Extract the [x, y] coordinate from the center of the cell holding the provided text.  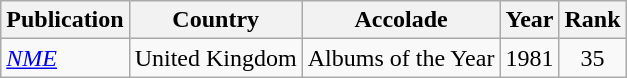
United Kingdom [216, 58]
NME [65, 58]
Country [216, 20]
Rank [592, 20]
1981 [530, 58]
35 [592, 58]
Publication [65, 20]
Albums of the Year [401, 58]
Year [530, 20]
Accolade [401, 20]
